Determine the [x, y] coordinate at the center of the cell enclosing the given text.  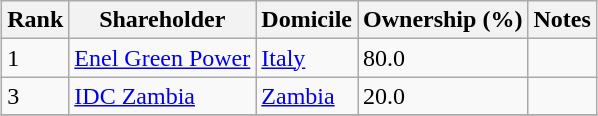
Italy [307, 58]
Ownership (%) [443, 20]
80.0 [443, 58]
1 [36, 58]
Shareholder [162, 20]
3 [36, 96]
Zambia [307, 96]
Enel Green Power [162, 58]
20.0 [443, 96]
Domicile [307, 20]
Notes [562, 20]
Rank [36, 20]
IDC Zambia [162, 96]
